Output the (X, Y) coordinate of the center of the cell containing the given text.  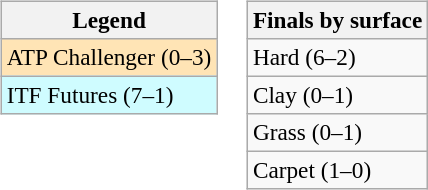
Carpet (1–0) (337, 171)
ITF Futures (7–1) (108, 95)
ATP Challenger (0–3) (108, 57)
Finals by surface (337, 20)
Legend (108, 20)
Grass (0–1) (337, 133)
Hard (6–2) (337, 57)
Clay (0–1) (337, 95)
